Search for the cell housing the specified text and yield its (x, y) center coordinate. 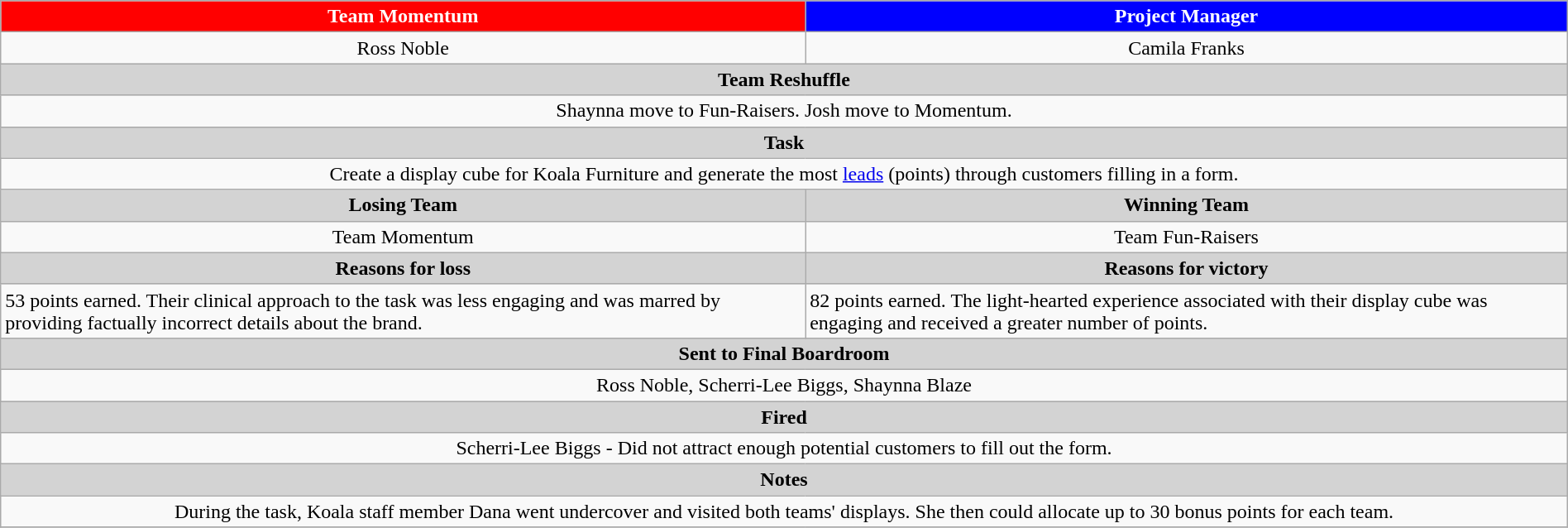
82 points earned. The light-hearted experience associated with their display cube was engaging and received a greater number of points. (1187, 311)
Team Reshuffle (784, 79)
Notes (784, 480)
Winning Team (1187, 205)
Task (784, 142)
Reasons for victory (1187, 268)
Ross Noble (404, 48)
Scherri-Lee Biggs - Did not attract enough potential customers to fill out the form. (784, 449)
Create a display cube for Koala Furniture and generate the most leads (points) through customers filling in a form. (784, 174)
Losing Team (404, 205)
Fired (784, 416)
Project Manager (1187, 17)
Reasons for loss (404, 268)
Sent to Final Boardroom (784, 353)
Shaynna move to Fun-Raisers. Josh move to Momentum. (784, 111)
Ross Noble, Scherri-Lee Biggs, Shaynna Blaze (784, 385)
53 points earned. Their clinical approach to the task was less engaging and was marred by providing factually incorrect details about the brand. (404, 311)
Team Fun-Raisers (1187, 237)
Camila Franks (1187, 48)
